Pinpoint the cell where the given text exists, returning its (x, y) midpoint coordinate. 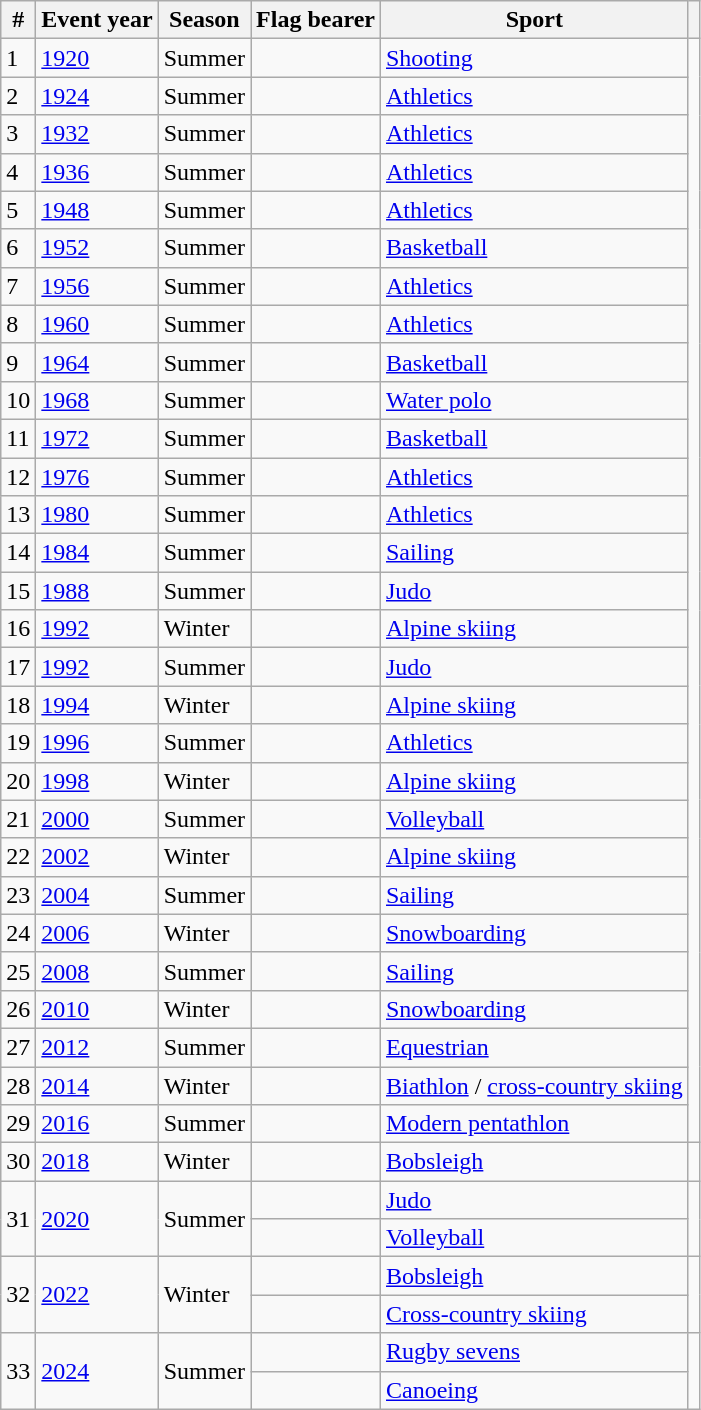
2002 (97, 857)
1976 (97, 477)
Event year (97, 20)
2022 (97, 1295)
32 (18, 1295)
20 (18, 781)
2 (18, 96)
15 (18, 591)
28 (18, 1085)
1972 (97, 438)
12 (18, 477)
1956 (97, 286)
1952 (97, 248)
1920 (97, 58)
2000 (97, 819)
1936 (97, 172)
2006 (97, 933)
1984 (97, 553)
14 (18, 553)
11 (18, 438)
18 (18, 705)
29 (18, 1124)
1996 (97, 743)
2020 (97, 1219)
8 (18, 324)
2014 (97, 1085)
33 (18, 1371)
1924 (97, 96)
1932 (97, 134)
2008 (97, 971)
30 (18, 1162)
13 (18, 515)
4 (18, 172)
1964 (97, 362)
2012 (97, 1047)
Water polo (534, 400)
Modern pentathlon (534, 1124)
Canoeing (534, 1390)
2018 (97, 1162)
Equestrian (534, 1047)
1960 (97, 324)
27 (18, 1047)
2016 (97, 1124)
Flag bearer (316, 20)
3 (18, 134)
1994 (97, 705)
2010 (97, 1009)
25 (18, 971)
Cross-country skiing (534, 1314)
1998 (97, 781)
5 (18, 210)
7 (18, 286)
26 (18, 1009)
1948 (97, 210)
# (18, 20)
16 (18, 629)
6 (18, 248)
Season (204, 20)
2024 (97, 1371)
22 (18, 857)
Shooting (534, 58)
Biathlon / cross-country skiing (534, 1085)
2004 (97, 895)
31 (18, 1219)
1968 (97, 400)
Rugby sevens (534, 1352)
19 (18, 743)
1 (18, 58)
1980 (97, 515)
17 (18, 667)
24 (18, 933)
1988 (97, 591)
10 (18, 400)
23 (18, 895)
Sport (534, 20)
9 (18, 362)
21 (18, 819)
